From the cell containing the given text, extract its center point as (x, y) coordinate. 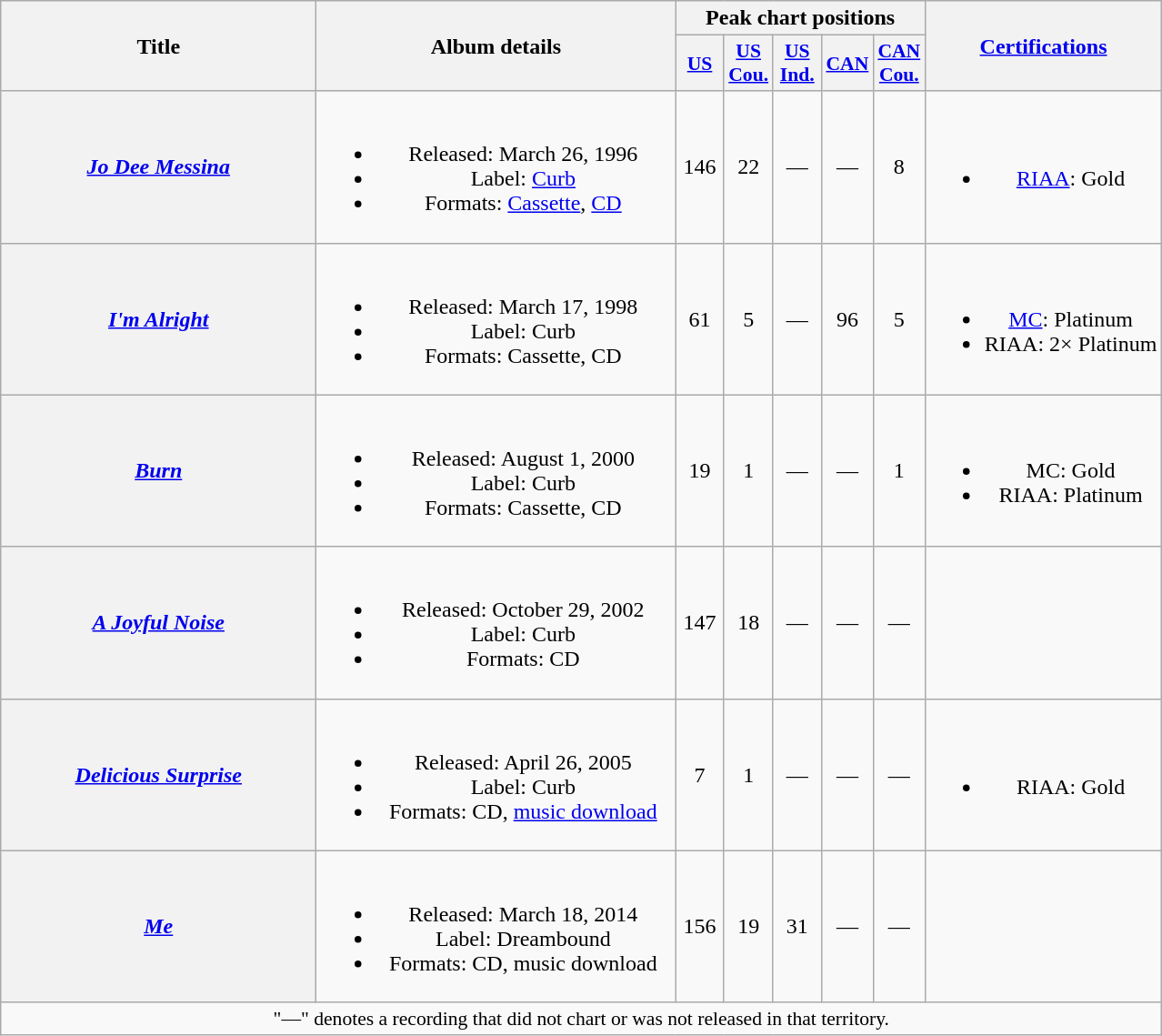
A Joyful Noise (158, 622)
Released: October 29, 2002Label: CurbFormats: CD (496, 622)
Me (158, 926)
Certifications (1044, 45)
Delicious Surprise (158, 775)
Album details (496, 45)
96 (847, 318)
CANCou. (898, 64)
USInd. (796, 64)
147 (700, 622)
8 (898, 167)
"—" denotes a recording that did not chart or was not released in that territory. (582, 1019)
US (700, 64)
I'm Alright (158, 318)
Released: March 17, 1998Label: CurbFormats: Cassette, CD (496, 318)
156 (700, 926)
Released: April 26, 2005Label: CurbFormats: CD, music download (496, 775)
Released: March 18, 2014Label: DreamboundFormats: CD, music download (496, 926)
Released: March 26, 1996Label: CurbFormats: Cassette, CD (496, 167)
CAN (847, 64)
Burn (158, 471)
22 (748, 167)
31 (796, 926)
146 (700, 167)
61 (700, 318)
MC: PlatinumRIAA: 2× Platinum (1044, 318)
Released: August 1, 2000Label: CurbFormats: Cassette, CD (496, 471)
7 (700, 775)
18 (748, 622)
Title (158, 45)
MC: GoldRIAA: Platinum (1044, 471)
Jo Dee Messina (158, 167)
USCou. (748, 64)
Peak chart positions (800, 18)
